Scan for the cell matching the given text and deliver its [X, Y] coordinate at center. 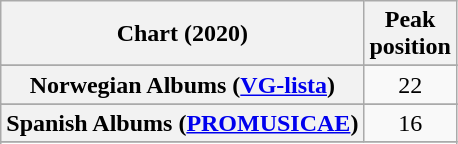
Spanish Albums (PROMUSICAE) [182, 123]
16 [410, 123]
Peakposition [410, 34]
Chart (2020) [182, 34]
Norwegian Albums (VG-lista) [182, 85]
22 [410, 85]
